Capture the cell that displays the provided text and extract its (X, Y) central coordinate. 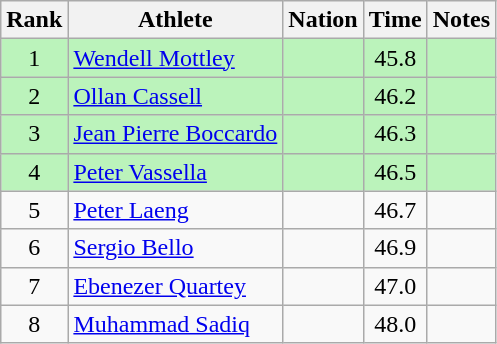
Muhammad Sadiq (176, 324)
46.7 (395, 210)
5 (34, 210)
Wendell Mottley (176, 58)
45.8 (395, 58)
3 (34, 134)
Peter Vassella (176, 172)
Rank (34, 20)
8 (34, 324)
48.0 (395, 324)
Ollan Cassell (176, 96)
Peter Laeng (176, 210)
Time (395, 20)
Sergio Bello (176, 248)
Athlete (176, 20)
1 (34, 58)
Ebenezer Quartey (176, 286)
Nation (323, 20)
47.0 (395, 286)
7 (34, 286)
46.9 (395, 248)
Jean Pierre Boccardo (176, 134)
46.5 (395, 172)
Notes (461, 20)
4 (34, 172)
6 (34, 248)
46.3 (395, 134)
46.2 (395, 96)
2 (34, 96)
